Return [x, y] of the center of cell containing provided text 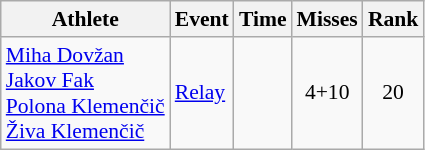
Relay [202, 93]
Miha DovžanJakov FakPolona KlemenčičŽiva Klemenčič [86, 93]
Rank [394, 19]
Misses [328, 19]
4+10 [328, 93]
20 [394, 93]
Event [202, 19]
Athlete [86, 19]
Time [263, 19]
